Find where the given text appears and provide that cell's center as [X, Y] coordinate. 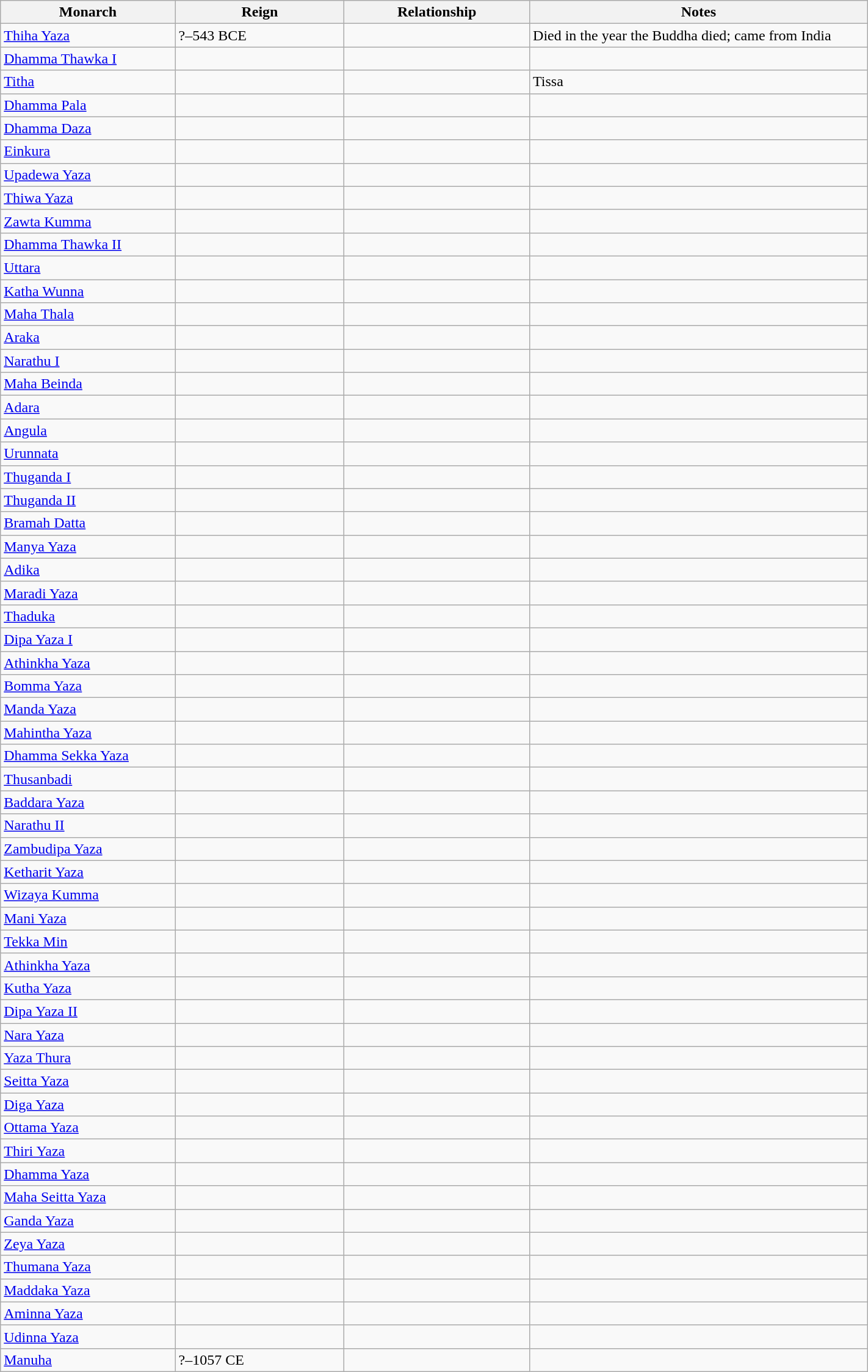
Manda Yaza [88, 710]
Narathu II [88, 826]
Dhamma Sekka Yaza [88, 756]
Dhamma Yaza [88, 1174]
Mani Yaza [88, 918]
Kutha Yaza [88, 988]
Dhamma Thawka II [88, 244]
Dipa Yaza II [88, 1011]
Thiri Yaza [88, 1151]
Dhamma Daza [88, 128]
Baddara Yaza [88, 802]
Diga Yaza [88, 1105]
Seitta Yaza [88, 1081]
Maddaka Yaza [88, 1290]
Katha Wunna [88, 291]
Dhamma Thawka I [88, 59]
Wizaya Kumma [88, 895]
Ottama Yaza [88, 1128]
Monarch [88, 12]
Died in the year the Buddha died; came from India [699, 35]
Einkura [88, 151]
Thuganda I [88, 477]
Thusanbadi [88, 779]
Nara Yaza [88, 1035]
Zeya Yaza [88, 1244]
Upadewa Yaza [88, 175]
Thiha Yaza [88, 35]
?–543 BCE [260, 35]
Adara [88, 407]
Zawta Kumma [88, 221]
Titha [88, 82]
Thaduka [88, 616]
Tekka Min [88, 942]
Bomma Yaza [88, 686]
Manya Yaza [88, 546]
?–1057 CE [260, 1360]
Maradi Yaza [88, 593]
Ganda Yaza [88, 1221]
Relationship [437, 12]
Udinna Yaza [88, 1337]
Bramah Datta [88, 523]
Dhamma Pala [88, 105]
Adika [88, 570]
Manuha [88, 1360]
Yaza Thura [88, 1058]
Notes [699, 12]
Araka [88, 338]
Maha Thala [88, 314]
Maha Beinda [88, 384]
Aminna Yaza [88, 1313]
Uttara [88, 267]
Zambudipa Yaza [88, 849]
Narathu I [88, 361]
Tissa [699, 82]
Ketharit Yaza [88, 872]
Mahintha Yaza [88, 733]
Angula [88, 430]
Thumana Yaza [88, 1267]
Urunnata [88, 454]
Maha Seitta Yaza [88, 1197]
Dipa Yaza I [88, 639]
Reign [260, 12]
Thuganda II [88, 500]
Thiwa Yaza [88, 198]
